Detect which cell encompasses the target text, then output its [X, Y] center coordinate. 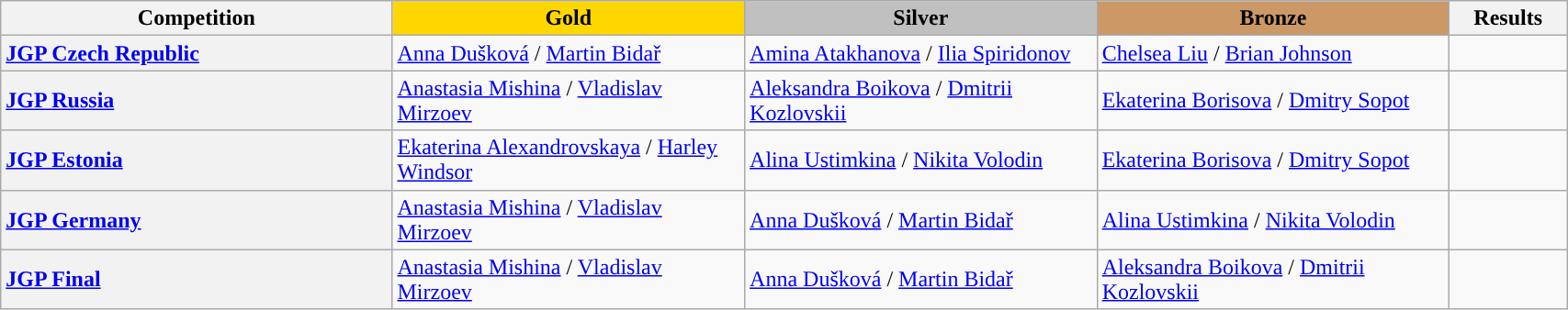
Silver [921, 18]
JGP Estonia [197, 160]
Results [1508, 18]
Competition [197, 18]
JGP Germany [197, 220]
Amina Atakhanova / Ilia Spiridonov [921, 53]
JGP Czech Republic [197, 53]
Gold [569, 18]
Chelsea Liu / Brian Johnson [1273, 53]
JGP Russia [197, 101]
Ekaterina Alexandrovskaya / Harley Windsor [569, 160]
JGP Final [197, 279]
Bronze [1273, 18]
